Return the [X, Y] coordinate for the center point of the cell that contains the specified text.  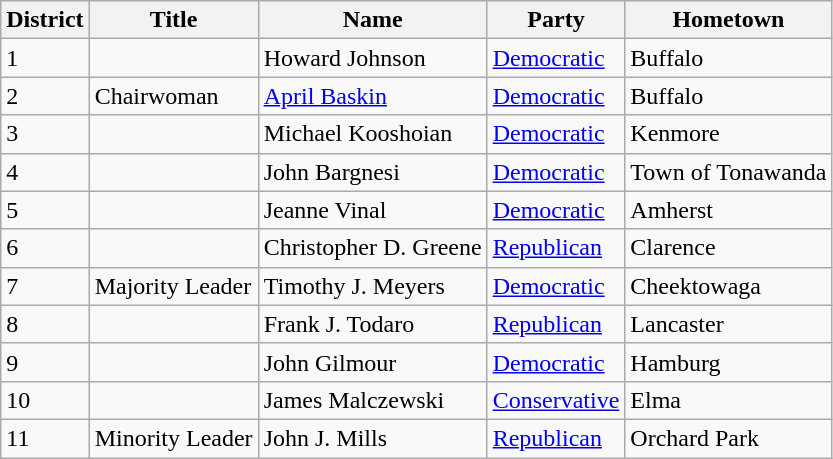
Christopher D. Greene [372, 248]
John Bargnesi [372, 172]
1 [45, 58]
7 [45, 286]
Kenmore [728, 134]
John Gilmour [372, 362]
Lancaster [728, 324]
Clarence [728, 248]
James Malczewski [372, 400]
6 [45, 248]
Jeanne Vinal [372, 210]
Town of Tonawanda [728, 172]
Majority Leader [174, 286]
John J. Mills [372, 438]
Timothy J. Meyers [372, 286]
Cheektowaga [728, 286]
Name [372, 20]
Chairwoman [174, 96]
Elma [728, 400]
Howard Johnson [372, 58]
District [45, 20]
9 [45, 362]
Conservative [556, 400]
Minority Leader [174, 438]
Michael Kooshoian [372, 134]
Title [174, 20]
April Baskin [372, 96]
Orchard Park [728, 438]
4 [45, 172]
Amherst [728, 210]
Party [556, 20]
8 [45, 324]
10 [45, 400]
2 [45, 96]
5 [45, 210]
11 [45, 438]
3 [45, 134]
Hamburg [728, 362]
Frank J. Todaro [372, 324]
Hometown [728, 20]
